Pinpoint the cell where the given text exists, returning its [x, y] midpoint coordinate. 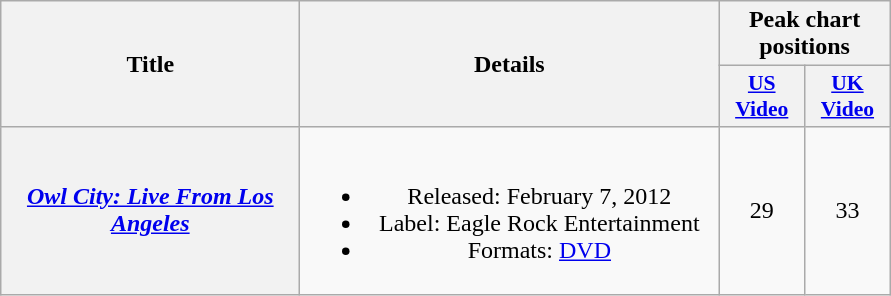
Owl City: Live From Los Angeles [150, 210]
Peak chart positions [804, 34]
USVideo [762, 96]
Details [510, 64]
33 [848, 210]
Title [150, 64]
29 [762, 210]
UKVideo [848, 96]
Released: February 7, 2012Label: Eagle Rock EntertainmentFormats: DVD [510, 210]
